Scan for the cell matching the given text and deliver its [x, y] coordinate at center. 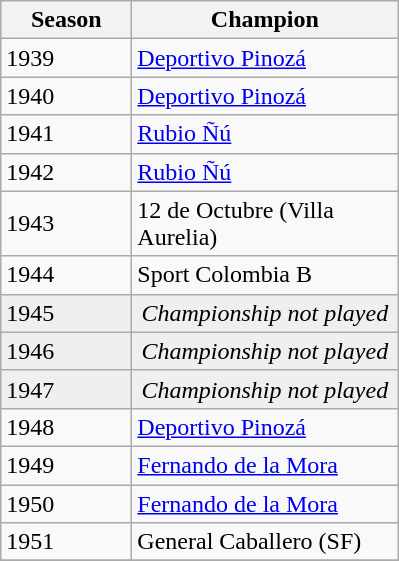
1947 [66, 389]
1943 [66, 224]
Champion [265, 20]
1950 [66, 503]
Season [66, 20]
1939 [66, 58]
1944 [66, 275]
1946 [66, 351]
1951 [66, 542]
1942 [66, 172]
1948 [66, 427]
1945 [66, 313]
12 de Octubre (Villa Aurelia) [265, 224]
1941 [66, 134]
Sport Colombia B [265, 275]
1940 [66, 96]
1949 [66, 465]
General Caballero (SF) [265, 542]
